Capture the cell that displays the provided text and extract its (x, y) central coordinate. 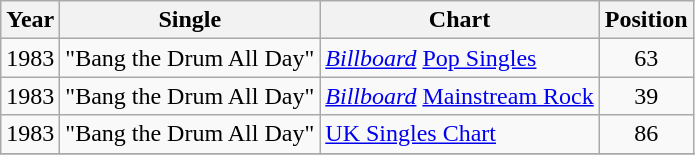
86 (646, 134)
Chart (460, 20)
Single (190, 20)
UK Singles Chart (460, 134)
63 (646, 58)
Year (30, 20)
Position (646, 20)
39 (646, 96)
Billboard Pop Singles (460, 58)
Billboard Mainstream Rock (460, 96)
